Locate the cell with the specified text and output its (X, Y) center coordinate. 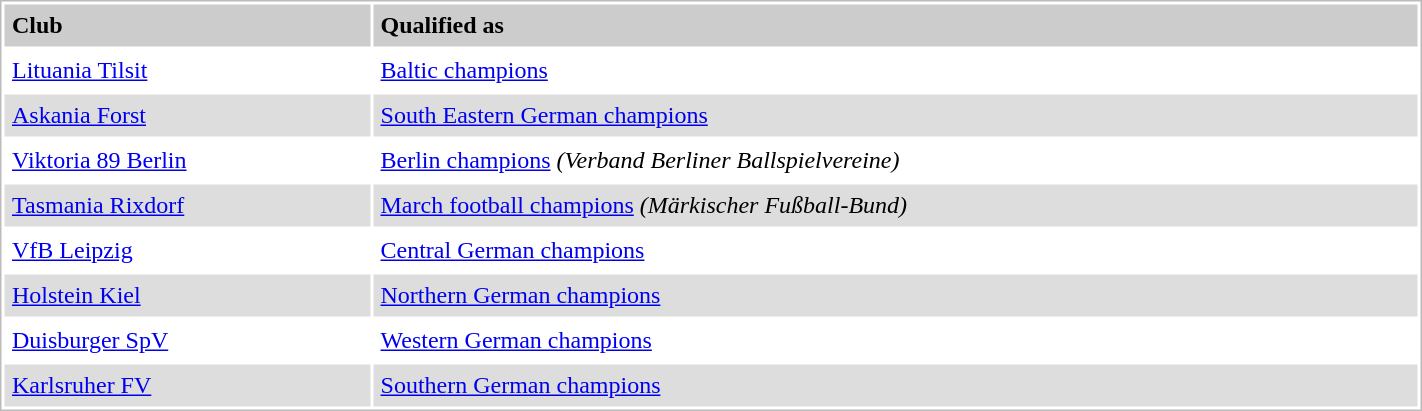
VfB Leipzig (187, 251)
Duisburger SpV (187, 341)
Askania Forst (187, 115)
Southern German champions (895, 385)
Western German champions (895, 341)
March football champions (Märkischer Fußball-Bund) (895, 205)
Lituania Tilsit (187, 71)
Holstein Kiel (187, 295)
Karlsruher FV (187, 385)
Qualified as (895, 25)
Berlin champions (Verband Berliner Ballspielvereine) (895, 161)
Northern German champions (895, 295)
Club (187, 25)
Baltic champions (895, 71)
Central German champions (895, 251)
Tasmania Rixdorf (187, 205)
South Eastern German champions (895, 115)
Viktoria 89 Berlin (187, 161)
